Extract the (X, Y) coordinate from the center of the cell holding the provided text.  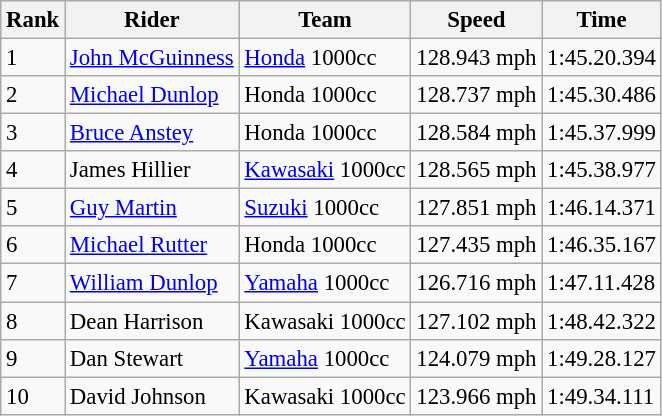
5 (33, 208)
1:48.42.322 (602, 321)
123.966 mph (476, 396)
1:49.28.127 (602, 358)
1:45.37.999 (602, 133)
1 (33, 58)
Rider (152, 20)
127.851 mph (476, 208)
Guy Martin (152, 208)
8 (33, 321)
James Hillier (152, 170)
William Dunlop (152, 283)
Speed (476, 20)
Michael Dunlop (152, 95)
John McGuinness (152, 58)
1:45.30.486 (602, 95)
126.716 mph (476, 283)
Michael Rutter (152, 245)
Team (325, 20)
7 (33, 283)
Bruce Anstey (152, 133)
10 (33, 396)
127.102 mph (476, 321)
2 (33, 95)
David Johnson (152, 396)
128.584 mph (476, 133)
128.565 mph (476, 170)
1:46.35.167 (602, 245)
3 (33, 133)
6 (33, 245)
1:45.38.977 (602, 170)
Dan Stewart (152, 358)
127.435 mph (476, 245)
9 (33, 358)
1:46.14.371 (602, 208)
128.737 mph (476, 95)
124.079 mph (476, 358)
Dean Harrison (152, 321)
Suzuki 1000cc (325, 208)
1:47.11.428 (602, 283)
Rank (33, 20)
Time (602, 20)
1:49.34.111 (602, 396)
4 (33, 170)
128.943 mph (476, 58)
1:45.20.394 (602, 58)
